Extract the (X, Y) coordinate from the center of the cell holding the provided text.  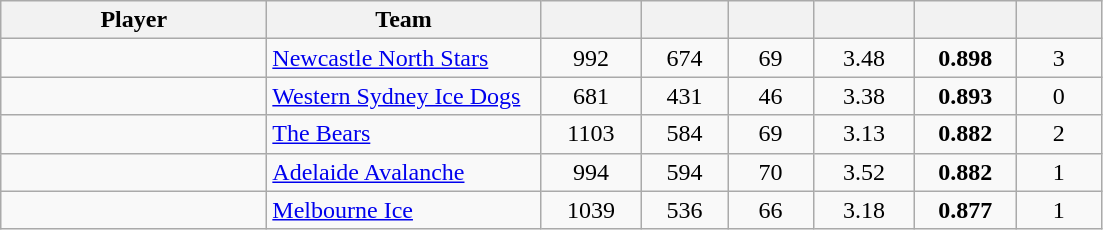
Newcastle North Stars (404, 58)
3.38 (864, 96)
2 (1059, 134)
3.18 (864, 210)
536 (684, 210)
66 (771, 210)
674 (684, 58)
681 (590, 96)
Adelaide Avalanche (404, 172)
1103 (590, 134)
594 (684, 172)
3.52 (864, 172)
0.893 (966, 96)
0.898 (966, 58)
584 (684, 134)
46 (771, 96)
0.877 (966, 210)
The Bears (404, 134)
Melbourne Ice (404, 210)
1039 (590, 210)
431 (684, 96)
3.48 (864, 58)
Team (404, 20)
Western Sydney Ice Dogs (404, 96)
3 (1059, 58)
992 (590, 58)
70 (771, 172)
3.13 (864, 134)
0 (1059, 96)
Player (134, 20)
994 (590, 172)
